Provide the (X, Y) coordinate of the cell's center where the given text is located.  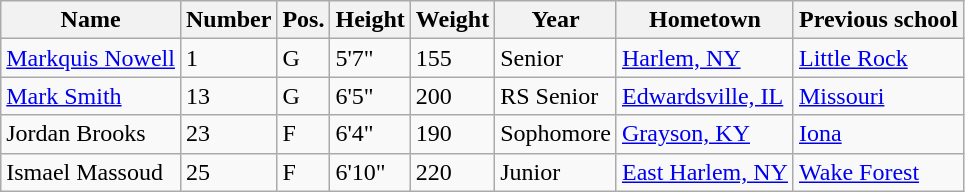
Markquis Nowell (91, 58)
5'7" (370, 58)
Height (370, 20)
6'10" (370, 172)
Ismael Massoud (91, 172)
Number (228, 20)
Senior (556, 58)
Sophomore (556, 134)
RS Senior (556, 96)
13 (228, 96)
Missouri (878, 96)
Harlem, NY (704, 58)
Pos. (304, 20)
Name (91, 20)
220 (452, 172)
Edwardsville, IL (704, 96)
Previous school (878, 20)
25 (228, 172)
Weight (452, 20)
6'5" (370, 96)
Mark Smith (91, 96)
155 (452, 58)
East Harlem, NY (704, 172)
6'4" (370, 134)
Iona (878, 134)
190 (452, 134)
Wake Forest (878, 172)
Hometown (704, 20)
Grayson, KY (704, 134)
23 (228, 134)
Year (556, 20)
200 (452, 96)
Junior (556, 172)
Little Rock (878, 58)
1 (228, 58)
Jordan Brooks (91, 134)
